From the cell containing the given text, extract its center point as [x, y] coordinate. 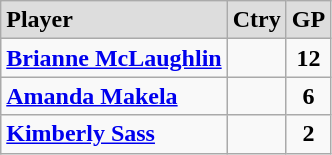
2 [308, 134]
GP [308, 20]
Amanda Makela [114, 96]
Brianne McLaughlin [114, 58]
12 [308, 58]
Player [114, 20]
Kimberly Sass [114, 134]
6 [308, 96]
Ctry [256, 20]
